Detect which cell encompasses the target text, then output its (x, y) center coordinate. 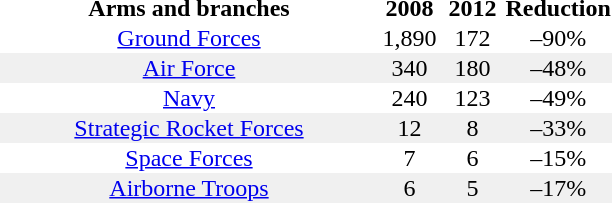
Air Force (189, 68)
Airborne Troops (189, 188)
123 (472, 98)
–48% (558, 68)
Space Forces (189, 158)
Ground Forces (189, 38)
5 (472, 188)
–17% (558, 188)
8 (472, 128)
Navy (189, 98)
172 (472, 38)
12 (410, 128)
Strategic Rocket Forces (189, 128)
180 (472, 68)
–15% (558, 158)
240 (410, 98)
–90% (558, 38)
–49% (558, 98)
340 (410, 68)
1,890 (410, 38)
–33% (558, 128)
7 (410, 158)
